Return [X, Y] of the center of cell containing provided text 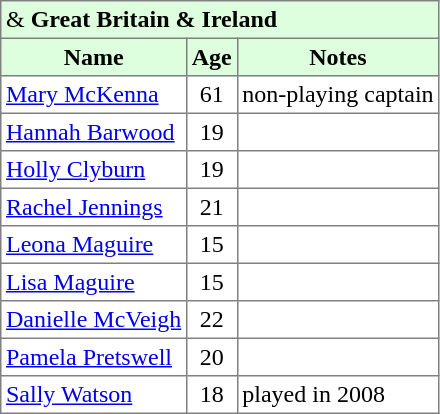
22 [212, 320]
non-playing captain [338, 95]
played in 2008 [338, 395]
Sally Watson [94, 395]
Age [212, 57]
Pamela Pretswell [94, 357]
& Great Britain & Ireland [220, 20]
Danielle McVeigh [94, 320]
20 [212, 357]
61 [212, 95]
Name [94, 57]
Lisa Maguire [94, 282]
21 [212, 207]
Holly Clyburn [94, 170]
Notes [338, 57]
Hannah Barwood [94, 132]
Rachel Jennings [94, 207]
Leona Maguire [94, 245]
Mary McKenna [94, 95]
18 [212, 395]
